Pinpoint the cell where the given text exists, returning its (x, y) midpoint coordinate. 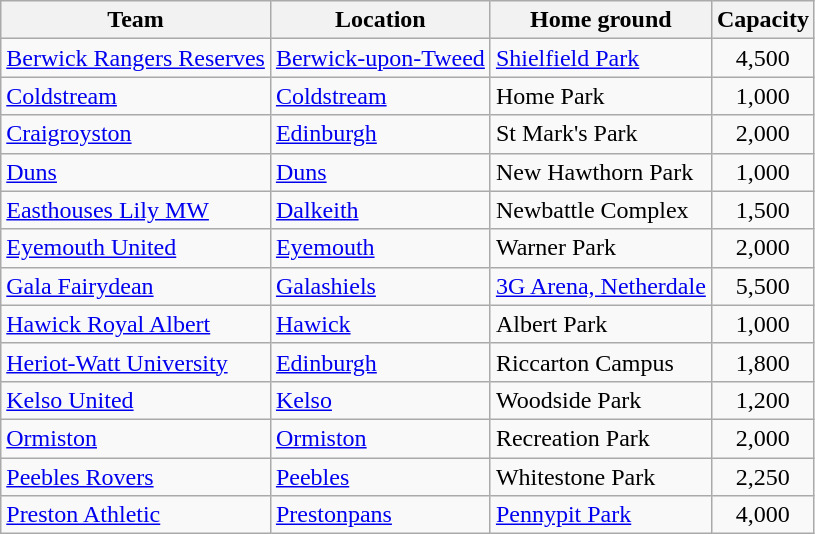
Craigroyston (136, 134)
Galashiels (380, 286)
Easthouses Lily MW (136, 210)
Peebles Rovers (136, 477)
Prestonpans (380, 515)
Eyemouth (380, 248)
1,800 (762, 362)
New Hawthorn Park (600, 172)
Pennypit Park (600, 515)
3G Arena, Netherdale (600, 286)
Riccarton Campus (600, 362)
Berwick-upon-Tweed (380, 58)
Whitestone Park (600, 477)
Kelso (380, 400)
2,250 (762, 477)
Eyemouth United (136, 248)
Warner Park (600, 248)
Capacity (762, 20)
Home ground (600, 20)
Hawick Royal Albert (136, 324)
1,200 (762, 400)
Albert Park (600, 324)
Team (136, 20)
St Mark's Park (600, 134)
Location (380, 20)
Dalkeith (380, 210)
Peebles (380, 477)
Woodside Park (600, 400)
Gala Fairydean (136, 286)
4,500 (762, 58)
5,500 (762, 286)
Recreation Park (600, 438)
4,000 (762, 515)
Kelso United (136, 400)
Heriot-Watt University (136, 362)
1,500 (762, 210)
Shielfield Park (600, 58)
Newbattle Complex (600, 210)
Hawick (380, 324)
Home Park (600, 96)
Berwick Rangers Reserves (136, 58)
Preston Athletic (136, 515)
